From the cell containing the given text, extract its center point as [X, Y] coordinate. 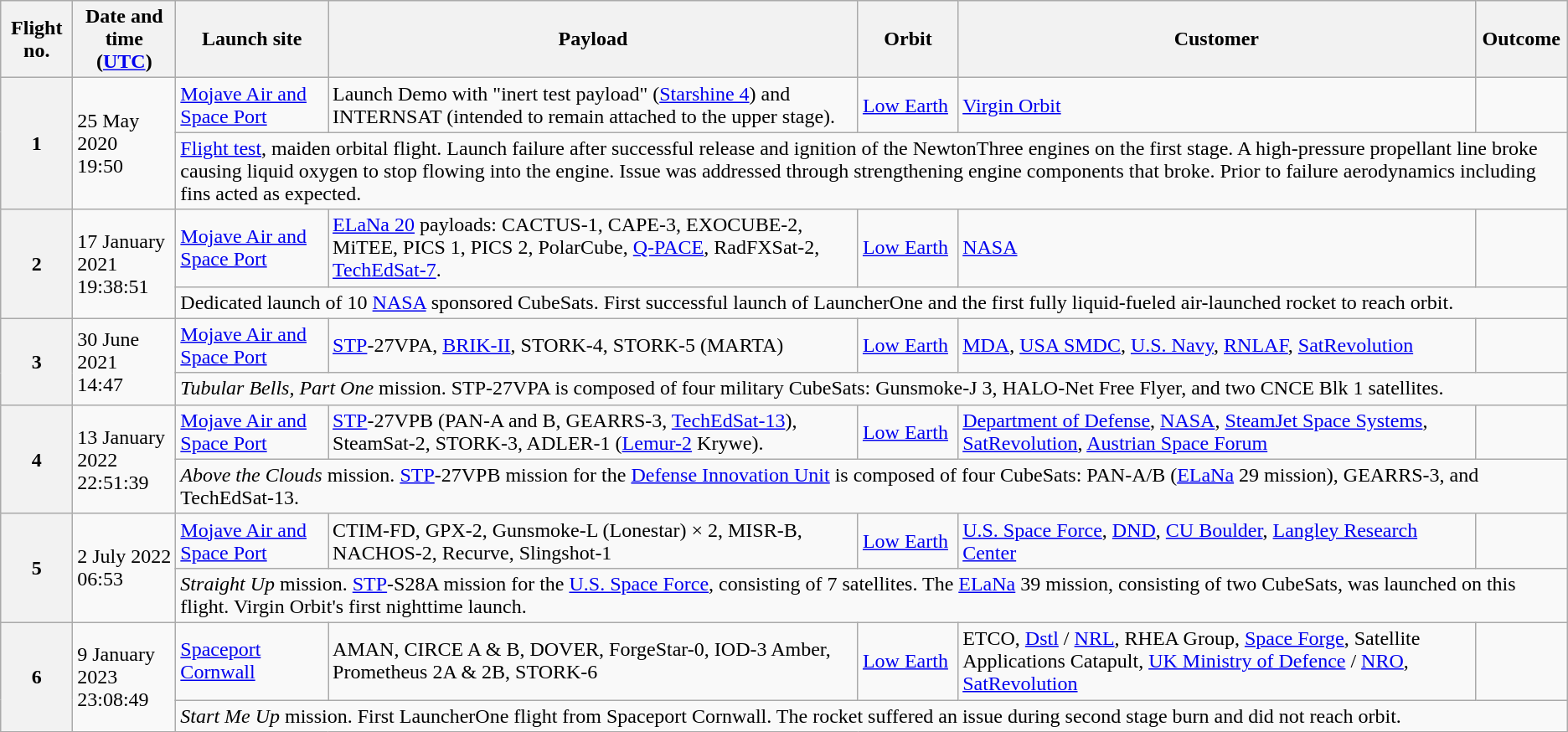
Outcome [1521, 39]
Start Me Up mission. First LauncherOne flight from Spaceport Cornwall. The rocket suffered an issue during second stage burn and did not reach orbit. [871, 716]
Spaceport Cornwall [252, 661]
Orbit [908, 39]
ETCO, Dstl / NRL, RHEA Group, Space Forge, Satellite Applications Catapult, UK Ministry of Defence / NRO, SatRevolution [1216, 661]
Department of Defense, NASA, SteamJet Space Systems, SatRevolution, Austrian Space Forum [1216, 432]
Launch site [252, 39]
Tubular Bells, Part One mission. STP-27VPA is composed of four military CubeSats: Gunsmoke-J 3, HALO-Net Free Flyer, and two CNCE Blk 1 satellites. [871, 389]
Payload [593, 39]
Launch Demo with "inert test payload" (Starshine 4) and INTERNSAT (intended to remain attached to the upper stage). [593, 106]
ELaNa 20 payloads: CACTUS-1, CAPE-3, EXOCUBE-2, MiTEE, PICS 1, PICS 2, PolarCube, Q-PACE, RadFXSat-2, TechEdSat-7. [593, 248]
Customer [1216, 39]
Flight no. [37, 39]
Date and time(UTC) [124, 39]
9 January 202323:08:49 [124, 677]
2 July 202206:53 [124, 568]
CTIM-FD, GPX-2, Gunsmoke-L (Lonestar) × 2, MISR-B, NACHOS-2, Recurve, Slingshot-1 [593, 541]
STP-27VPB (PAN-A and B, GEARRS-3, TechEdSat-13), SteamSat-2, STORK-3, ADLER-1 (Lemur-2 Krywe). [593, 432]
25 May 202019:50 [124, 144]
17 January 202119:38:51 [124, 264]
4 [37, 459]
1 [37, 144]
NASA [1216, 248]
AMAN, CIRCE A & B, DOVER, ForgeStar-0, IOD-3 Amber, Prometheus 2A & 2B, STORK-6 [593, 661]
30 June 202114:47 [124, 362]
MDA, USA SMDC, U.S. Navy, RNLAF, SatRevolution [1216, 345]
13 January 202222:51:39 [124, 459]
6 [37, 677]
U.S. Space Force, DND, CU Boulder, Langley Research Center [1216, 541]
5 [37, 568]
3 [37, 362]
2 [37, 264]
STP-27VPA, BRIK-II, STORK-4, STORK-5 (MARTA) [593, 345]
Virgin Orbit [1216, 106]
